Return the [x, y] coordinate for the center point of the cell that contains the specified text.  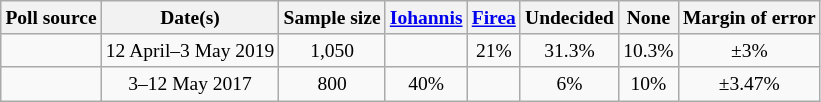
3–12 May 2017 [190, 84]
None [649, 18]
Poll source [51, 18]
800 [332, 84]
±3.47% [749, 84]
10% [649, 84]
21% [494, 50]
±3% [749, 50]
Iohannis [426, 18]
31.3% [569, 50]
Margin of error [749, 18]
Firea [494, 18]
10.3% [649, 50]
40% [426, 84]
1,050 [332, 50]
12 April–3 May 2019 [190, 50]
Date(s) [190, 18]
6% [569, 84]
Sample size [332, 18]
Undecided [569, 18]
